Search for the cell housing the specified text and yield its (X, Y) center coordinate. 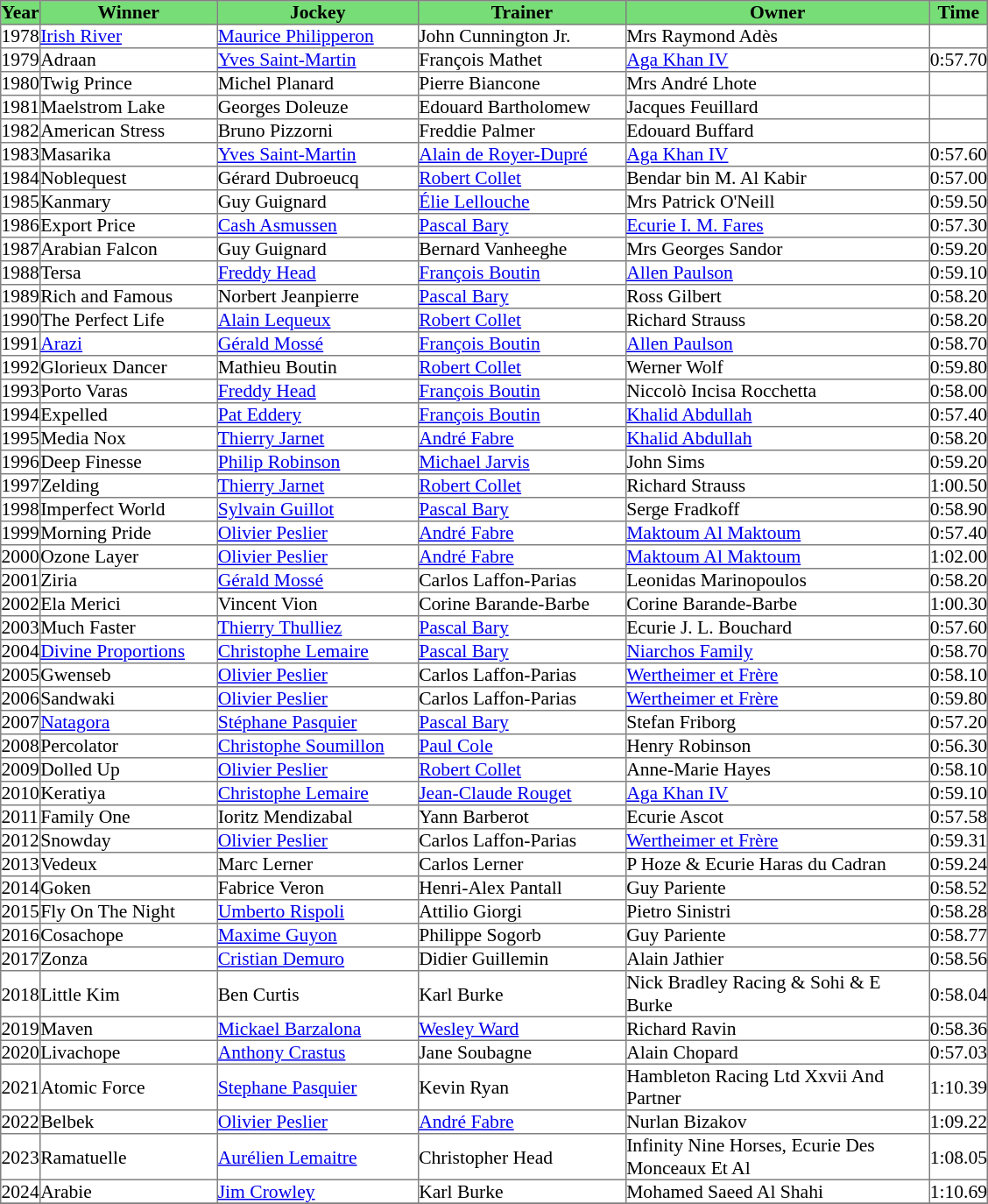
2019 (21, 1029)
Stéphane Pasquier (318, 722)
1981 (21, 107)
1984 (21, 179)
Maven (128, 1029)
Niarchos Family (777, 652)
Élie Lellouche (522, 202)
Winner (128, 12)
Morning Pride (128, 533)
Philip Robinson (318, 463)
0:59.24 (958, 864)
Thierry Thulliez (318, 627)
The Perfect Life (128, 321)
Paul Cole (522, 747)
Christophe Soumillon (318, 747)
Alain Chopard (777, 1052)
1982 (21, 131)
Kevin Ryan (522, 1087)
Little Kim (128, 994)
Twig Prince (128, 84)
2003 (21, 627)
John Sims (777, 463)
0:58.90 (958, 510)
Cosachope (128, 936)
Kanmary (128, 202)
2006 (21, 699)
0:57.30 (958, 226)
2010 (21, 794)
Belbek (128, 1122)
Pietro Sinistri (777, 911)
Noblequest (128, 179)
Fly On The Night (128, 911)
1999 (21, 533)
1979 (21, 60)
1990 (21, 321)
Bendar bin M. Al Kabir (777, 179)
P Hoze & Ecurie Haras du Cadran (777, 864)
Natagora (128, 722)
Vincent Vion (318, 605)
John Cunnington Jr. (522, 37)
Cristian Demuro (318, 959)
Jane Soubagne (522, 1052)
Cash Asmussen (318, 226)
Henri-Alex Pantall (522, 889)
Stephane Pasquier (318, 1087)
Gwenseb (128, 675)
1:10.39 (958, 1087)
Freddie Palmer (522, 131)
Henry Robinson (777, 747)
Arabie (128, 1192)
Glorieux Dancer (128, 368)
Livachope (128, 1052)
Anthony Crastus (318, 1052)
Family One (128, 817)
Percolator (128, 747)
Arabian Falcon (128, 249)
2012 (21, 841)
1998 (21, 510)
1993 (21, 391)
2011 (21, 817)
Keratiya (128, 794)
0:58.52 (958, 889)
2016 (21, 936)
Philippe Sogorb (522, 936)
1983 (21, 154)
Bernard Vanheeghe (522, 249)
Ziria (128, 580)
0:57.00 (958, 179)
Edouard Bartholomew (522, 107)
1991 (21, 343)
Jockey (318, 12)
Serge Fradkoff (777, 510)
Alain de Royer-Dupré (522, 154)
Wesley Ward (522, 1029)
2018 (21, 994)
Marc Lerner (318, 864)
Ecurie Ascot (777, 817)
Jean-Claude Rouget (522, 794)
Vedeux (128, 864)
François Mathet (522, 60)
2008 (21, 747)
Anne-Marie Hayes (777, 769)
0:58.00 (958, 391)
1:08.05 (958, 1157)
Richard Ravin (777, 1029)
Alain Jathier (777, 959)
0:57.03 (958, 1052)
Year (21, 12)
Mrs Raymond Adès (777, 37)
Sandwaki (128, 699)
Umberto Rispoli (318, 911)
2023 (21, 1157)
1997 (21, 485)
Ben Curtis (318, 994)
Mrs Georges Sandor (777, 249)
0:58.04 (958, 994)
1992 (21, 368)
Hambleton Racing Ltd Xxvii And Partner (777, 1087)
0:59.50 (958, 202)
Ramatuelle (128, 1157)
Owner (777, 12)
1978 (21, 37)
1987 (21, 249)
1986 (21, 226)
1:00.50 (958, 485)
Pierre Biancone (522, 84)
Rich and Famous (128, 296)
Mrs André Lhote (777, 84)
Yann Barberot (522, 817)
Adraan (128, 60)
Norbert Jeanpierre (318, 296)
Jacques Feuillard (777, 107)
Maxime Guyon (318, 936)
1996 (21, 463)
2000 (21, 557)
2004 (21, 652)
Maelstrom Lake (128, 107)
2001 (21, 580)
1980 (21, 84)
Michael Jarvis (522, 463)
1:00.30 (958, 605)
Stefan Friborg (777, 722)
Tersa (128, 273)
0:58.28 (958, 911)
Zelding (128, 485)
2013 (21, 864)
Didier Guillemin (522, 959)
Goken (128, 889)
Michel Planard (318, 84)
Imperfect World (128, 510)
Divine Proportions (128, 652)
Deep Finesse (128, 463)
Ross Gilbert (777, 296)
2002 (21, 605)
Time (958, 12)
Carlos Lerner (522, 864)
Attilio Giorgi (522, 911)
American Stress (128, 131)
Nurlan Bizakov (777, 1122)
0:59.31 (958, 841)
Zonza (128, 959)
Infinity Nine Horses, Ecurie Des Monceaux Et Al (777, 1157)
0:58.36 (958, 1029)
Much Faster (128, 627)
Maurice Philipperon (318, 37)
Niccolò Incisa Rocchetta (777, 391)
Leonidas Marinopoulos (777, 580)
2005 (21, 675)
Alain Lequeux (318, 321)
1995 (21, 438)
Mathieu Boutin (318, 368)
Atomic Force (128, 1087)
2007 (21, 722)
Export Price (128, 226)
0:56.30 (958, 747)
Aurélien Lemaitre (318, 1157)
Sylvain Guillot (318, 510)
1989 (21, 296)
2021 (21, 1087)
Mrs Patrick O'Neill (777, 202)
1985 (21, 202)
Porto Varas (128, 391)
Ela Merici (128, 605)
1988 (21, 273)
2024 (21, 1192)
Media Nox (128, 438)
Ozone Layer (128, 557)
Ecurie I. M. Fares (777, 226)
Expelled (128, 415)
Georges Doleuze (318, 107)
2022 (21, 1122)
2014 (21, 889)
Pat Eddery (318, 415)
0:58.56 (958, 959)
1:09.22 (958, 1122)
Christopher Head (522, 1157)
Gérard Dubroeucq (318, 179)
Ioritz Mendizabal (318, 817)
2009 (21, 769)
2020 (21, 1052)
1994 (21, 415)
Jim Crowley (318, 1192)
Masarika (128, 154)
Nick Bradley Racing & Sohi & E Burke (777, 994)
Mickael Barzalona (318, 1029)
Snowday (128, 841)
Dolled Up (128, 769)
Edouard Buffard (777, 131)
0:57.58 (958, 817)
Trainer (522, 12)
0:58.77 (958, 936)
1:02.00 (958, 557)
Mohamed Saeed Al Shahi (777, 1192)
1:10.69 (958, 1192)
Werner Wolf (777, 368)
0:57.70 (958, 60)
Fabrice Veron (318, 889)
Bruno Pizzorni (318, 131)
Irish River (128, 37)
Arazi (128, 343)
0:57.20 (958, 722)
Ecurie J. L. Bouchard (777, 627)
2015 (21, 911)
2017 (21, 959)
